Pinpoint the cell where the given text exists, returning its (x, y) midpoint coordinate. 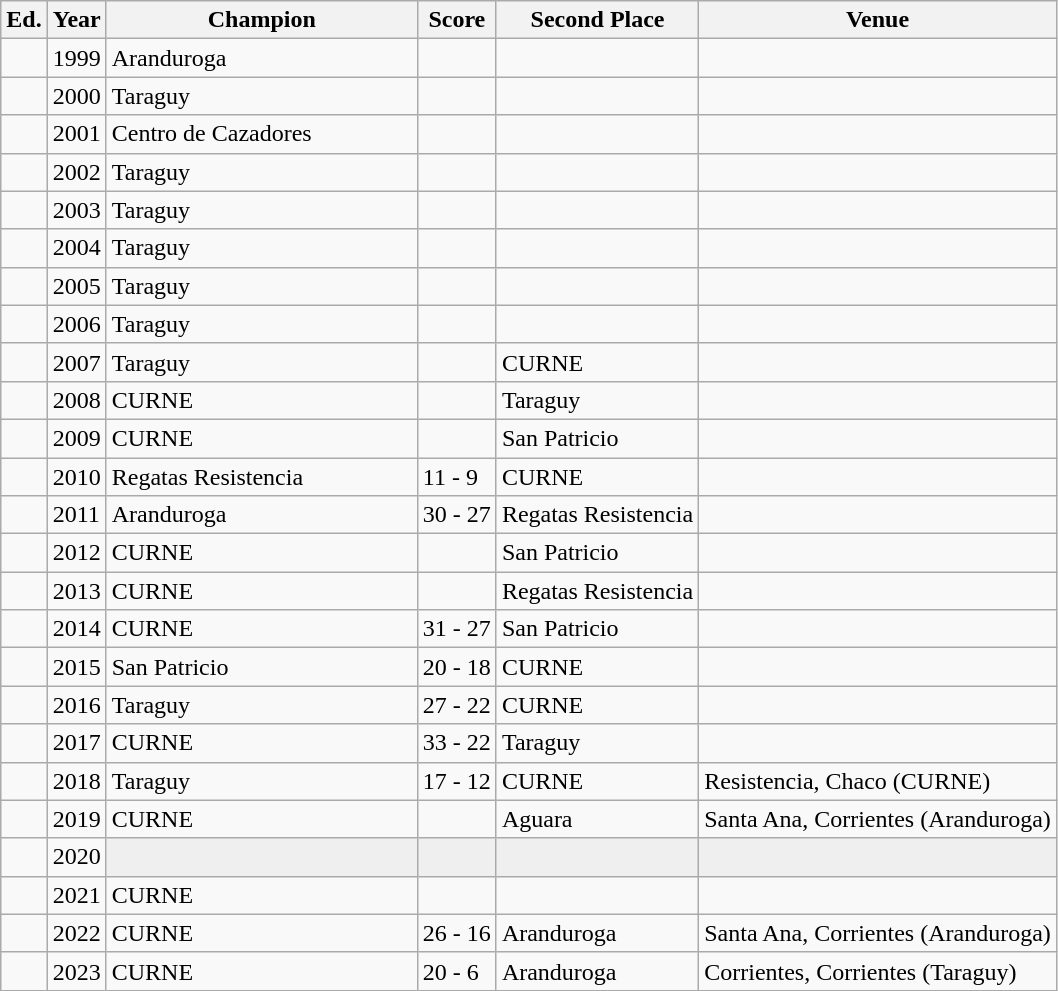
2013 (76, 591)
1999 (76, 58)
Year (76, 20)
Venue (878, 20)
26 - 16 (456, 933)
11 - 9 (456, 477)
Resistencia, Chaco (CURNE) (878, 781)
2020 (76, 857)
2009 (76, 438)
2000 (76, 96)
Champion (262, 20)
2022 (76, 933)
2007 (76, 362)
2010 (76, 477)
17 - 12 (456, 781)
2001 (76, 134)
Aguara (597, 819)
Corrientes, Corrientes (Taraguy) (878, 971)
20 - 6 (456, 971)
Centro de Cazadores (262, 134)
2016 (76, 705)
Score (456, 20)
2011 (76, 515)
2019 (76, 819)
2002 (76, 172)
2015 (76, 667)
2023 (76, 971)
20 - 18 (456, 667)
33 - 22 (456, 743)
Second Place (597, 20)
Ed. (24, 20)
2014 (76, 629)
27 - 22 (456, 705)
2012 (76, 553)
2018 (76, 781)
30 - 27 (456, 515)
2004 (76, 248)
2003 (76, 210)
2021 (76, 895)
2005 (76, 286)
2006 (76, 324)
31 - 27 (456, 629)
2017 (76, 743)
2008 (76, 400)
